Search for the cell housing the specified text and yield its (x, y) center coordinate. 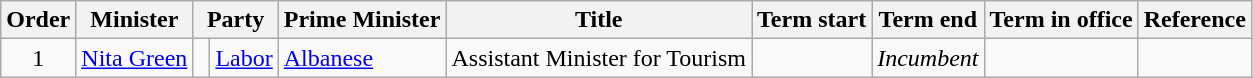
Albanese (362, 58)
Incumbent (928, 58)
Prime Minister (362, 20)
Reference (1194, 20)
Term end (928, 20)
Minister (134, 20)
Assistant Minister for Tourism (599, 58)
Party (236, 20)
Labor (244, 58)
Term start (812, 20)
Nita Green (134, 58)
Order (38, 20)
Title (599, 20)
1 (38, 58)
Term in office (1061, 20)
